Provide the (x, y) coordinate of the cell's center where the given text is located.  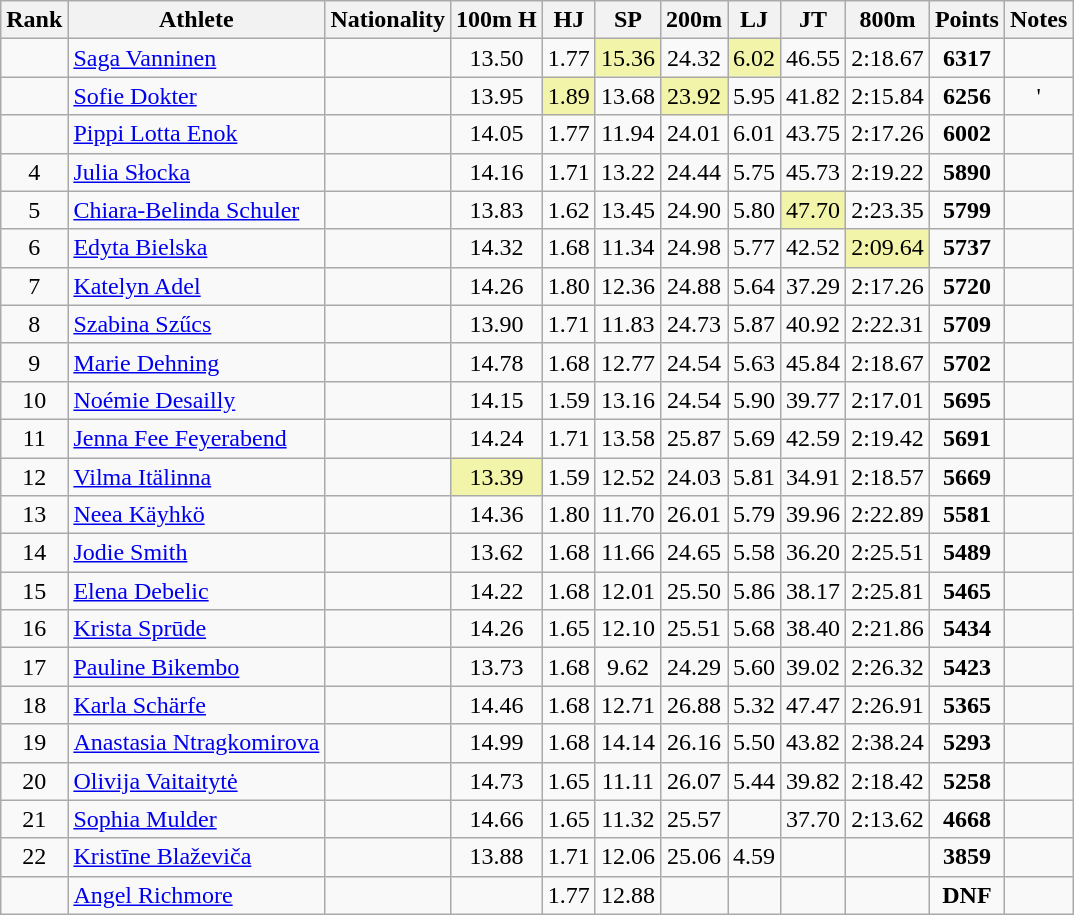
Rank (34, 20)
26.07 (694, 781)
5.95 (754, 96)
11 (34, 438)
Chiara-Belinda Schuler (196, 210)
5258 (966, 781)
39.77 (814, 400)
Pippi Lotta Enok (196, 134)
1.89 (568, 96)
8 (34, 324)
13.83 (497, 210)
Sofie Dokter (196, 96)
Marie Dehning (196, 362)
Elena Debelic (196, 591)
37.70 (814, 819)
24.32 (694, 58)
14.15 (497, 400)
2:19.22 (888, 172)
2:18.42 (888, 781)
5669 (966, 477)
20 (34, 781)
17 (34, 667)
14.16 (497, 172)
Krista Sprūde (196, 629)
2:26.32 (888, 667)
1.62 (568, 210)
5.44 (754, 781)
14.78 (497, 362)
26.16 (694, 743)
5709 (966, 324)
5.90 (754, 400)
12.10 (628, 629)
14.32 (497, 248)
5737 (966, 248)
Edyta Bielska (196, 248)
12.71 (628, 705)
5720 (966, 286)
4668 (966, 819)
HJ (568, 20)
Angel Richmore (196, 895)
21 (34, 819)
36.20 (814, 553)
5.75 (754, 172)
25.06 (694, 857)
19 (34, 743)
2:18.57 (888, 477)
5423 (966, 667)
24.73 (694, 324)
9.62 (628, 667)
2:19.42 (888, 438)
Vilma Itälinna (196, 477)
Jenna Fee Feyerabend (196, 438)
13.58 (628, 438)
11.94 (628, 134)
JT (814, 20)
SP (628, 20)
2:22.89 (888, 515)
5.86 (754, 591)
9 (34, 362)
41.82 (814, 96)
11.32 (628, 819)
Points (966, 20)
5799 (966, 210)
40.92 (814, 324)
5.69 (754, 438)
34.91 (814, 477)
2:21.86 (888, 629)
13.68 (628, 96)
12.36 (628, 286)
24.65 (694, 553)
24.98 (694, 248)
200m (694, 20)
14.36 (497, 515)
Katelyn Adel (196, 286)
Julia Słocka (196, 172)
Jodie Smith (196, 553)
13.50 (497, 58)
5.58 (754, 553)
Olivija Vaitaitytė (196, 781)
6317 (966, 58)
45.84 (814, 362)
26.01 (694, 515)
16 (34, 629)
5.87 (754, 324)
LJ (754, 20)
800m (888, 20)
5581 (966, 515)
Pauline Bikembo (196, 667)
2:26.91 (888, 705)
6002 (966, 134)
25.87 (694, 438)
6 (34, 248)
6256 (966, 96)
Notes (1038, 20)
2:13.62 (888, 819)
13.90 (497, 324)
2:23.35 (888, 210)
43.82 (814, 743)
18 (34, 705)
39.96 (814, 515)
5465 (966, 591)
24.29 (694, 667)
2:25.51 (888, 553)
Noémie Desailly (196, 400)
13 (34, 515)
24.90 (694, 210)
15 (34, 591)
14 (34, 553)
11.83 (628, 324)
25.50 (694, 591)
26.88 (694, 705)
22 (34, 857)
2:25.81 (888, 591)
Saga Vanninen (196, 58)
12 (34, 477)
11.70 (628, 515)
12.06 (628, 857)
3859 (966, 857)
Neea Käyhkö (196, 515)
2:22.31 (888, 324)
14.22 (497, 591)
2:15.84 (888, 96)
23.92 (694, 96)
5.80 (754, 210)
45.73 (814, 172)
5.32 (754, 705)
5702 (966, 362)
24.44 (694, 172)
47.70 (814, 210)
37.29 (814, 286)
5.68 (754, 629)
7 (34, 286)
13.39 (497, 477)
5.77 (754, 248)
Karla Schärfe (196, 705)
5434 (966, 629)
2:38.24 (888, 743)
13.22 (628, 172)
13.45 (628, 210)
5.63 (754, 362)
38.17 (814, 591)
5293 (966, 743)
12.52 (628, 477)
13.88 (497, 857)
38.40 (814, 629)
13.73 (497, 667)
15.36 (628, 58)
5.64 (754, 286)
14.24 (497, 438)
5489 (966, 553)
5.79 (754, 515)
5695 (966, 400)
10 (34, 400)
12.01 (628, 591)
Szabina Szűcs (196, 324)
43.75 (814, 134)
' (1038, 96)
14.46 (497, 705)
11.34 (628, 248)
4 (34, 172)
6.02 (754, 58)
5.60 (754, 667)
42.52 (814, 248)
Kristīne Blaževiča (196, 857)
2:09.64 (888, 248)
13.62 (497, 553)
DNF (966, 895)
100m H (497, 20)
14.99 (497, 743)
24.88 (694, 286)
Nationality (388, 20)
24.01 (694, 134)
Sophia Mulder (196, 819)
5.81 (754, 477)
5691 (966, 438)
11.11 (628, 781)
47.47 (814, 705)
25.51 (694, 629)
12.77 (628, 362)
14.73 (497, 781)
Anastasia Ntragkomirova (196, 743)
12.88 (628, 895)
25.57 (694, 819)
5 (34, 210)
11.66 (628, 553)
39.82 (814, 781)
4.59 (754, 857)
2:17.01 (888, 400)
13.16 (628, 400)
14.66 (497, 819)
6.01 (754, 134)
5365 (966, 705)
14.05 (497, 134)
39.02 (814, 667)
Athlete (196, 20)
5.50 (754, 743)
14.14 (628, 743)
5890 (966, 172)
13.95 (497, 96)
24.03 (694, 477)
46.55 (814, 58)
42.59 (814, 438)
